Find where the given text appears and provide that cell's center as [X, Y] coordinate. 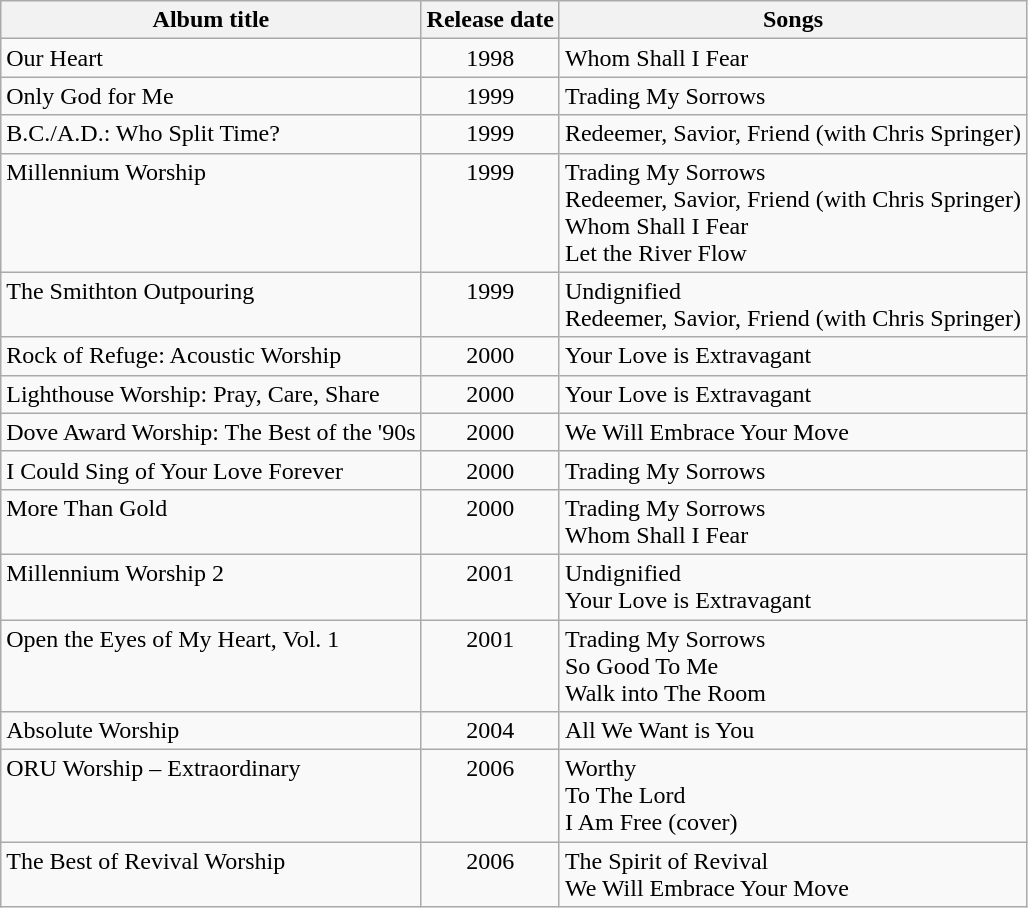
Only God for Me [211, 96]
Release date [490, 20]
ORU Worship – Extraordinary [211, 796]
Trading My SorrowsSo Good To MeWalk into The Room [792, 666]
We Will Embrace Your Move [792, 432]
More Than Gold [211, 522]
Redeemer, Savior, Friend (with Chris Springer) [792, 134]
Rock of Refuge: Acoustic Worship [211, 356]
B.C./A.D.: Who Split Time? [211, 134]
UndignifiedYour Love is Extravagant [792, 586]
WorthyTo The LordI Am Free (cover) [792, 796]
I Could Sing of Your Love Forever [211, 470]
Songs [792, 20]
Our Heart [211, 58]
UndignifiedRedeemer, Savior, Friend (with Chris Springer) [792, 304]
1998 [490, 58]
The Spirit of RevivalWe Will Embrace Your Move [792, 874]
Millennium Worship 2 [211, 586]
Trading My SorrowsWhom Shall I Fear [792, 522]
2004 [490, 731]
Lighthouse Worship: Pray, Care, Share [211, 394]
The Best of Revival Worship [211, 874]
Open the Eyes of My Heart, Vol. 1 [211, 666]
Trading My SorrowsRedeemer, Savior, Friend (with Chris Springer)Whom Shall I FearLet the River Flow [792, 212]
Absolute Worship [211, 731]
Millennium Worship [211, 212]
Whom Shall I Fear [792, 58]
Album title [211, 20]
Dove Award Worship: The Best of the '90s [211, 432]
All We Want is You [792, 731]
The Smithton Outpouring [211, 304]
